Scan for the cell matching the given text and deliver its (x, y) coordinate at center. 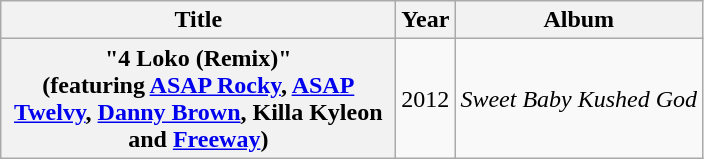
"4 Loko (Remix)"(featuring ASAP Rocky, ASAP Twelvy, Danny Brown, Killa Kyleon and Freeway) (198, 98)
Title (198, 20)
Album (579, 20)
2012 (426, 98)
Year (426, 20)
Sweet Baby Kushed God (579, 98)
